Search for the cell housing the specified text and yield its (X, Y) center coordinate. 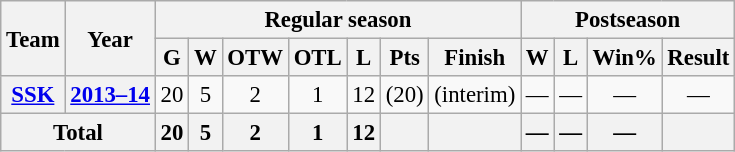
Team (33, 38)
(interim) (475, 95)
OTL (318, 58)
Regular season (338, 20)
G (172, 58)
Total (78, 133)
SSK (33, 95)
(20) (404, 95)
Finish (475, 58)
Year (110, 38)
Pts (404, 58)
Result (698, 58)
Win% (624, 58)
Postseason (628, 20)
2013–14 (110, 95)
OTW (255, 58)
